Return (x, y) of the center of cell containing provided text 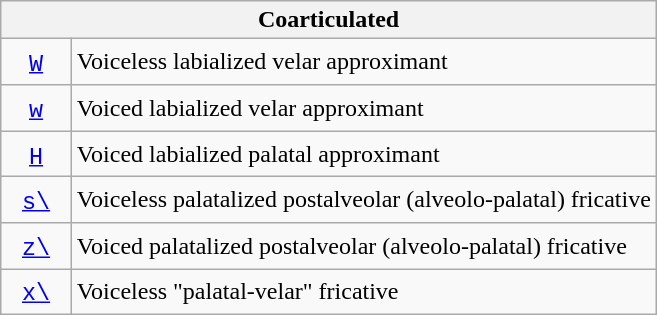
Voiced labialized palatal approximant (364, 154)
x\ (36, 292)
w (36, 108)
W (36, 62)
Voiceless palatalized postalveolar (alveolo-palatal) fricative (364, 200)
s\ (36, 200)
Voiced labialized velar approximant (364, 108)
z\ (36, 246)
Voiceless "palatal-velar" fricative (364, 292)
Coarticulated (329, 20)
Voiced palatalized postalveolar (alveolo-palatal) fricative (364, 246)
H (36, 154)
Voiceless labialized velar approximant (364, 62)
